Find where the given text appears and provide that cell's center as [x, y] coordinate. 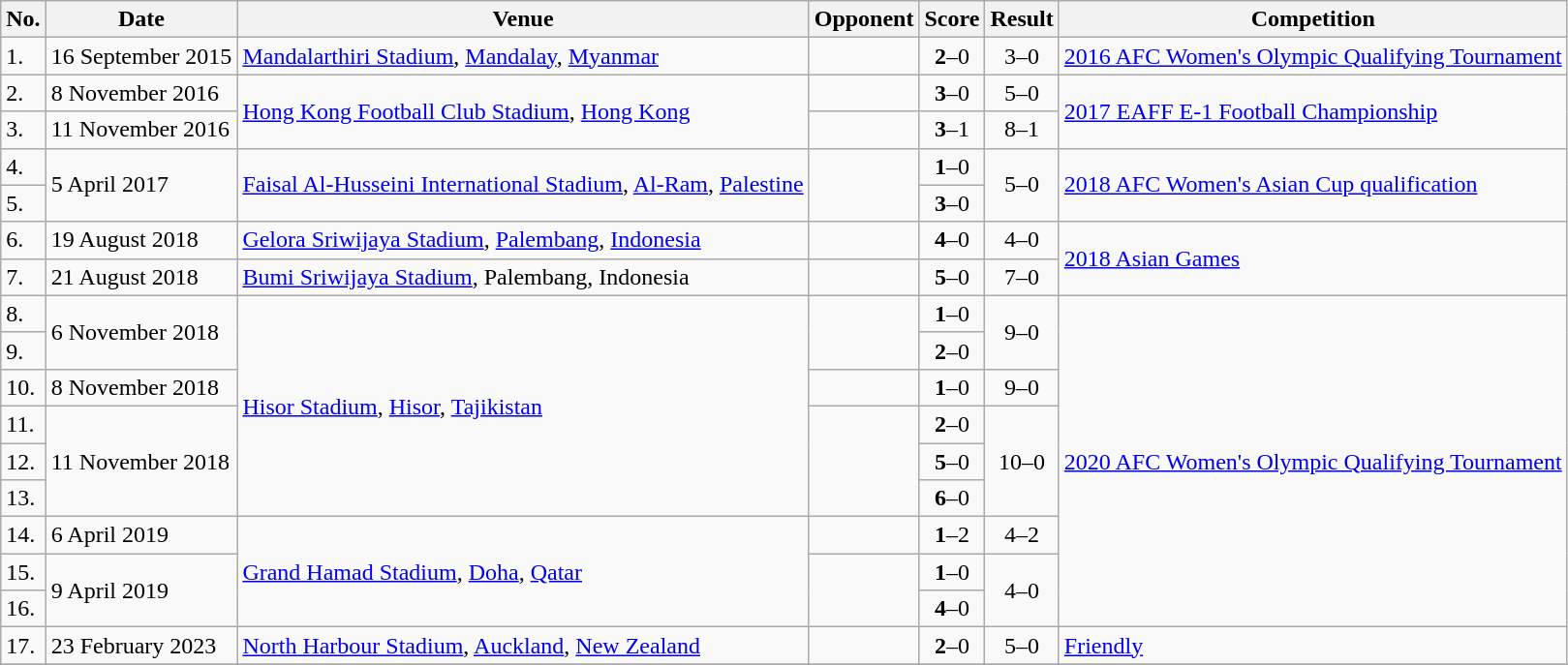
Bumi Sriwijaya Stadium, Palembang, Indonesia [523, 277]
6. [23, 240]
15. [23, 572]
5. [23, 203]
7. [23, 277]
8–1 [1022, 130]
2. [23, 93]
Friendly [1313, 646]
No. [23, 19]
10. [23, 387]
Faisal Al-Husseini International Stadium, Al-Ram, Palestine [523, 185]
9. [23, 350]
Mandalarthiri Stadium, Mandalay, Myanmar [523, 56]
Date [141, 19]
3. [23, 130]
North Harbour Stadium, Auckland, New Zealand [523, 646]
19 August 2018 [141, 240]
11 November 2018 [141, 461]
Grand Hamad Stadium, Doha, Qatar [523, 572]
2018 AFC Women's Asian Cup qualification [1313, 185]
17. [23, 646]
14. [23, 535]
2018 Asian Games [1313, 258]
6–0 [952, 499]
Hisor Stadium, Hisor, Tajikistan [523, 406]
Gelora Sriwijaya Stadium, Palembang, Indonesia [523, 240]
5 April 2017 [141, 185]
8 November 2018 [141, 387]
3–1 [952, 130]
Opponent [864, 19]
21 August 2018 [141, 277]
6 April 2019 [141, 535]
11. [23, 424]
2017 EAFF E-1 Football Championship [1313, 111]
Score [952, 19]
10–0 [1022, 461]
23 February 2023 [141, 646]
Hong Kong Football Club Stadium, Hong Kong [523, 111]
7–0 [1022, 277]
4. [23, 166]
Competition [1313, 19]
2020 AFC Women's Olympic Qualifying Tournament [1313, 461]
8. [23, 314]
16. [23, 609]
Result [1022, 19]
1–2 [952, 535]
6 November 2018 [141, 332]
Venue [523, 19]
11 November 2016 [141, 130]
16 September 2015 [141, 56]
4–2 [1022, 535]
2016 AFC Women's Olympic Qualifying Tournament [1313, 56]
13. [23, 499]
9 April 2019 [141, 590]
1. [23, 56]
12. [23, 462]
8 November 2016 [141, 93]
